Scan for the cell matching the given text and deliver its (X, Y) coordinate at center. 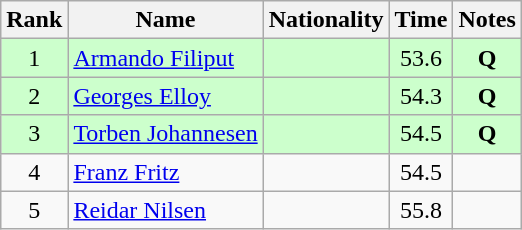
Torben Johannesen (166, 134)
Reidar Nilsen (166, 210)
3 (34, 134)
Time (421, 20)
2 (34, 96)
Name (166, 20)
Notes (487, 20)
1 (34, 58)
Franz Fritz (166, 172)
Armando Filiput (166, 58)
53.6 (421, 58)
Georges Elloy (166, 96)
Nationality (326, 20)
4 (34, 172)
55.8 (421, 210)
5 (34, 210)
Rank (34, 20)
54.3 (421, 96)
